Provide the [x, y] coordinate of the cell's center where the given text is located.  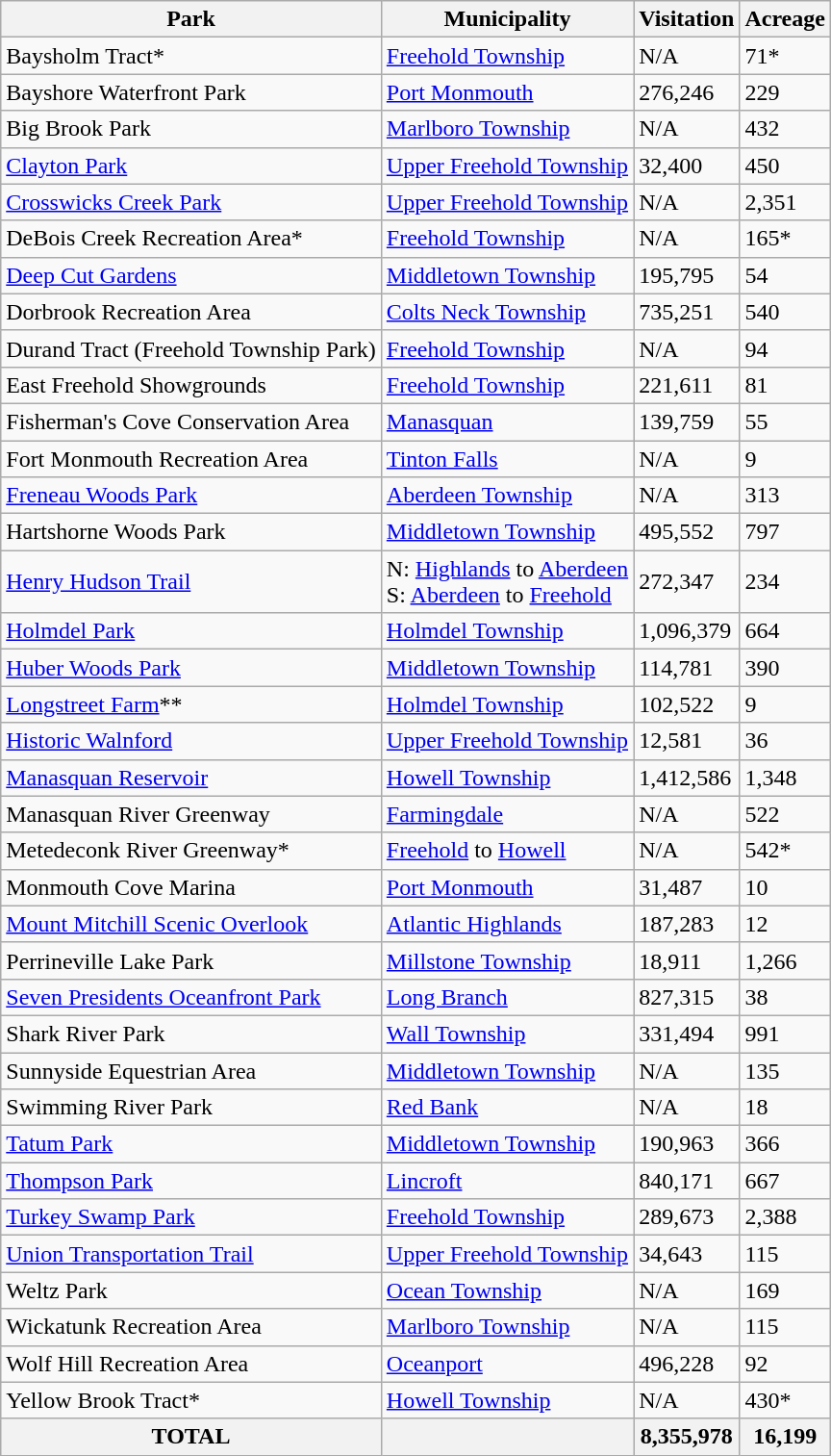
Durand Tract (Freehold Township Park) [191, 348]
187,283 [687, 924]
135 [785, 1071]
1,096,379 [687, 631]
522 [785, 814]
313 [785, 496]
169 [785, 1290]
Manasquan [507, 421]
Weltz Park [191, 1290]
Freehold to Howell [507, 851]
495,552 [687, 532]
12 [785, 924]
Turkey Swamp Park [191, 1217]
Thompson Park [191, 1181]
195,795 [687, 275]
55 [785, 421]
Long Branch [507, 997]
430* [785, 1400]
450 [785, 166]
366 [785, 1144]
1,266 [785, 960]
Farmingdale [507, 814]
Sunnyside Equestrian Area [191, 1071]
2,388 [785, 1217]
Yellow Brook Tract* [191, 1400]
Wolf Hill Recreation Area [191, 1364]
Tatum Park [191, 1144]
2,351 [785, 202]
Wickatunk Recreation Area [191, 1327]
Freneau Woods Park [191, 496]
276,246 [687, 92]
Visitation [687, 19]
Park [191, 19]
Millstone Township [507, 960]
12,581 [687, 741]
Holmdel Park [191, 631]
34,643 [687, 1254]
Swimming River Park [191, 1108]
38 [785, 997]
272,347 [687, 581]
542* [785, 851]
102,522 [687, 704]
Red Bank [507, 1108]
Acreage [785, 19]
Hartshorne Woods Park [191, 532]
139,759 [687, 421]
390 [785, 668]
827,315 [687, 997]
Aberdeen Township [507, 496]
Fisherman's Cove Conservation Area [191, 421]
229 [785, 92]
N: Highlands to AberdeenS: Aberdeen to Freehold [507, 581]
Dorbrook Recreation Area [191, 312]
94 [785, 348]
Union Transportation Trail [191, 1254]
Longstreet Farm** [191, 704]
East Freehold Showgrounds [191, 385]
664 [785, 631]
TOTAL [191, 1437]
Historic Walnford [191, 741]
Clayton Park [191, 166]
Deep Cut Gardens [191, 275]
Mount Mitchill Scenic Overlook [191, 924]
Manasquan River Greenway [191, 814]
Municipality [507, 19]
Henry Hudson Trail [191, 581]
797 [785, 532]
18 [785, 1108]
18,911 [687, 960]
32,400 [687, 166]
Monmouth Cove Marina [191, 887]
Atlantic Highlands [507, 924]
Fort Monmouth Recreation Area [191, 459]
190,963 [687, 1144]
840,171 [687, 1181]
Huber Woods Park [191, 668]
92 [785, 1364]
Metedeconk River Greenway* [191, 851]
1,412,586 [687, 778]
Oceanport [507, 1364]
432 [785, 129]
Bayshore Waterfront Park [191, 92]
221,611 [687, 385]
Lincroft [507, 1181]
331,494 [687, 1034]
Wall Township [507, 1034]
DeBois Creek Recreation Area* [191, 239]
Perrineville Lake Park [191, 960]
735,251 [687, 312]
667 [785, 1181]
Ocean Township [507, 1290]
8,355,978 [687, 1437]
1,348 [785, 778]
496,228 [687, 1364]
Colts Neck Township [507, 312]
Shark River Park [191, 1034]
Seven Presidents Oceanfront Park [191, 997]
289,673 [687, 1217]
165* [785, 239]
Big Brook Park [191, 129]
991 [785, 1034]
54 [785, 275]
31,487 [687, 887]
540 [785, 312]
Manasquan Reservoir [191, 778]
Tinton Falls [507, 459]
10 [785, 887]
Crosswicks Creek Park [191, 202]
114,781 [687, 668]
16,199 [785, 1437]
71* [785, 56]
81 [785, 385]
234 [785, 581]
36 [785, 741]
Baysholm Tract* [191, 56]
